Pinpoint the cell where the given text exists, returning its [x, y] midpoint coordinate. 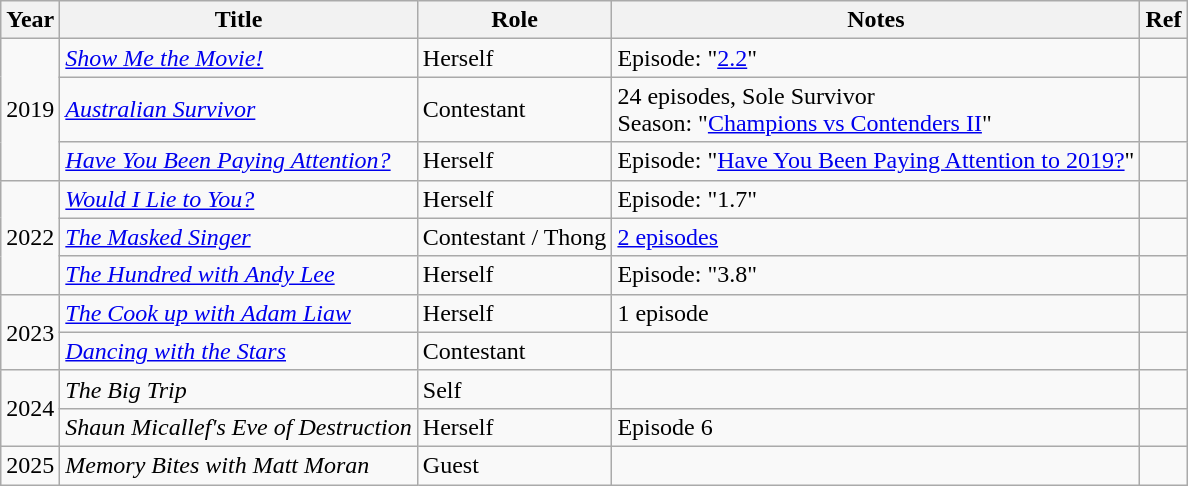
Shaun Micallef's Eve of Destruction [238, 427]
2019 [30, 110]
2 episodes [876, 237]
Episode: "3.8" [876, 275]
The Hundred with Andy Lee [238, 275]
Self [514, 389]
2024 [30, 408]
Episode: "2.2" [876, 58]
Title [238, 20]
Episode: "1.7" [876, 199]
Episode 6 [876, 427]
2023 [30, 332]
Show Me the Movie! [238, 58]
The Big Trip [238, 389]
Guest [514, 465]
Episode: "Have You Been Paying Attention to 2019?" [876, 161]
Role [514, 20]
24 episodes, Sole Survivor Season: "Champions vs Contenders II" [876, 110]
Australian Survivor [238, 110]
Would I Lie to You? [238, 199]
2022 [30, 237]
The Masked Singer [238, 237]
Ref [1164, 20]
Contestant / Thong [514, 237]
1 episode [876, 313]
The Cook up with Adam Liaw [238, 313]
Dancing with the Stars [238, 351]
Notes [876, 20]
Memory Bites with Matt Moran [238, 465]
2025 [30, 465]
Year [30, 20]
Have You Been Paying Attention? [238, 161]
